Scan for the cell matching the given text and deliver its [x, y] coordinate at center. 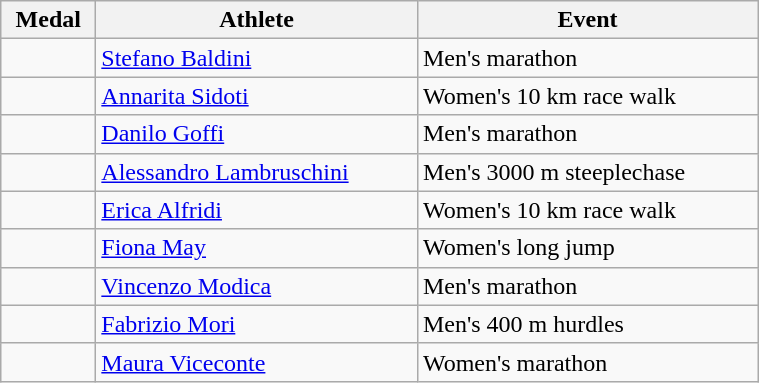
Men's 3000 m steeplechase [587, 172]
Maura Viceconte [257, 362]
Annarita Sidoti [257, 96]
Erica Alfridi [257, 210]
Vincenzo Modica [257, 286]
Event [587, 20]
Fiona May [257, 248]
Danilo Goffi [257, 134]
Men's 400 m hurdles [587, 324]
Stefano Baldini [257, 58]
Women's marathon [587, 362]
Fabrizio Mori [257, 324]
Medal [48, 20]
Athlete [257, 20]
Women's long jump [587, 248]
Alessandro Lambruschini [257, 172]
